Locate the cell with the specified text and output its (X, Y) center coordinate. 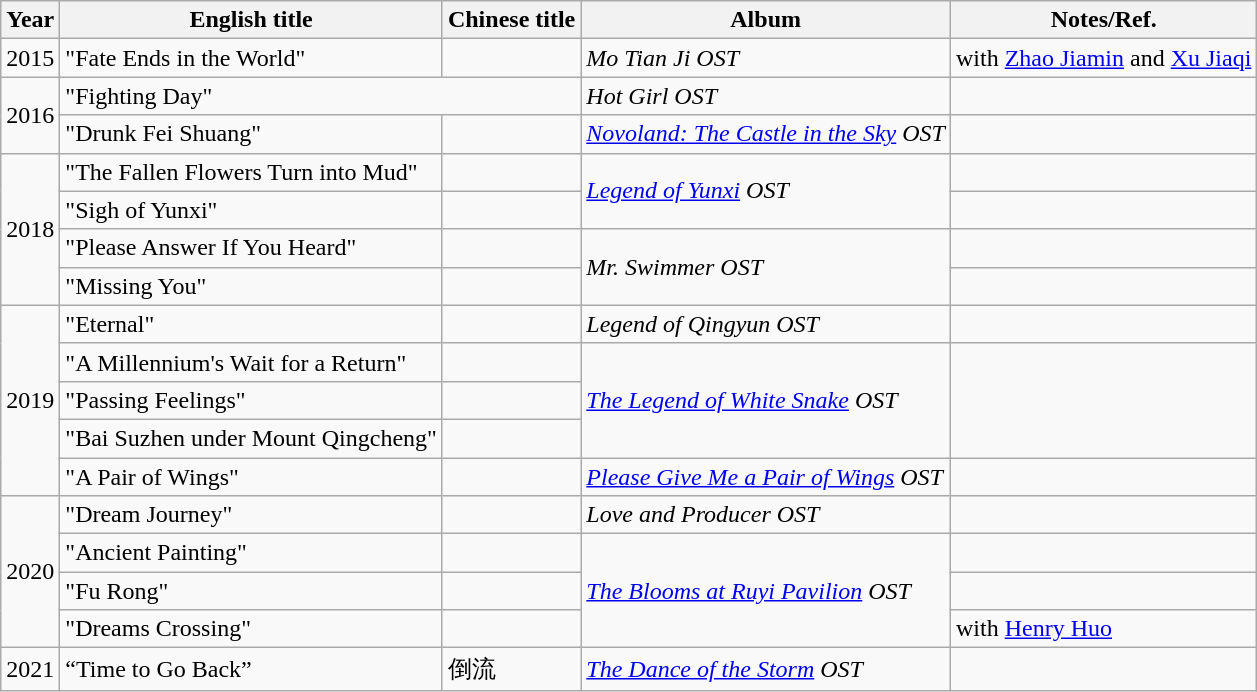
"A Pair of Wings" (252, 477)
Legend of Yunxi OST (766, 191)
The Legend of White Snake OST (766, 400)
Mr. Swimmer OST (766, 267)
Please Give Me a Pair of Wings OST (766, 477)
"Eternal" (252, 324)
"Fu Rong" (252, 591)
"Please Answer If You Heard" (252, 248)
The Blooms at Ruyi Pavilion OST (766, 591)
“Time to Go Back” (252, 670)
倒流 (511, 670)
Chinese title (511, 20)
"Dream Journey" (252, 515)
"Ancient Painting" (252, 553)
2020 (30, 572)
"The Fallen Flowers Turn into Mud" (252, 172)
"Drunk Fei Shuang" (252, 134)
"Fate Ends in the World" (252, 58)
Legend of Qingyun OST (766, 324)
"Fighting Day" (320, 96)
The Dance of the Storm OST (766, 670)
"Bai Suzhen under Mount Qingcheng" (252, 438)
Album (766, 20)
Hot Girl OST (766, 96)
Mo Tian Ji OST (766, 58)
Year (30, 20)
Love and Producer OST (766, 515)
"Passing Feelings" (252, 400)
with Zhao Jiamin and Xu Jiaqi (1103, 58)
Notes/Ref. (1103, 20)
2021 (30, 670)
2019 (30, 400)
with Henry Huo (1103, 629)
2018 (30, 229)
Novoland: The Castle in the Sky OST (766, 134)
"Missing You" (252, 286)
2016 (30, 115)
"Dreams Crossing" (252, 629)
2015 (30, 58)
"Sigh of Yunxi" (252, 210)
"A Millennium's Wait for a Return" (252, 362)
English title (252, 20)
